Locate the cell with the specified text and output its [x, y] center coordinate. 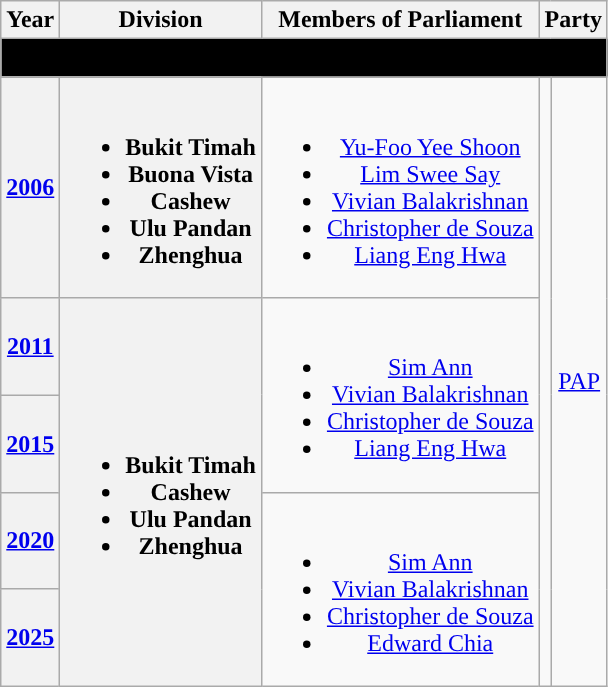
Party [573, 20]
Bukit TimahBuona VistaCashewUlu PandanZhenghua [161, 188]
Members of Parliament [400, 20]
Formation [304, 58]
Sim AnnVivian BalakrishnanChristopher de SouzaEdward Chia [400, 589]
Sim AnnVivian BalakrishnanChristopher de SouzaLiang Eng Hwa [400, 395]
2006 [30, 188]
2020 [30, 540]
Division [161, 20]
2015 [30, 444]
Yu-Foo Yee ShoonLim Swee SayVivian BalakrishnanChristopher de SouzaLiang Eng Hwa [400, 188]
PAP [580, 382]
2011 [30, 346]
2025 [30, 638]
Year [30, 20]
Bukit TimahCashewUlu PandanZhenghua [161, 492]
